Search for the cell housing the specified text and yield its [x, y] center coordinate. 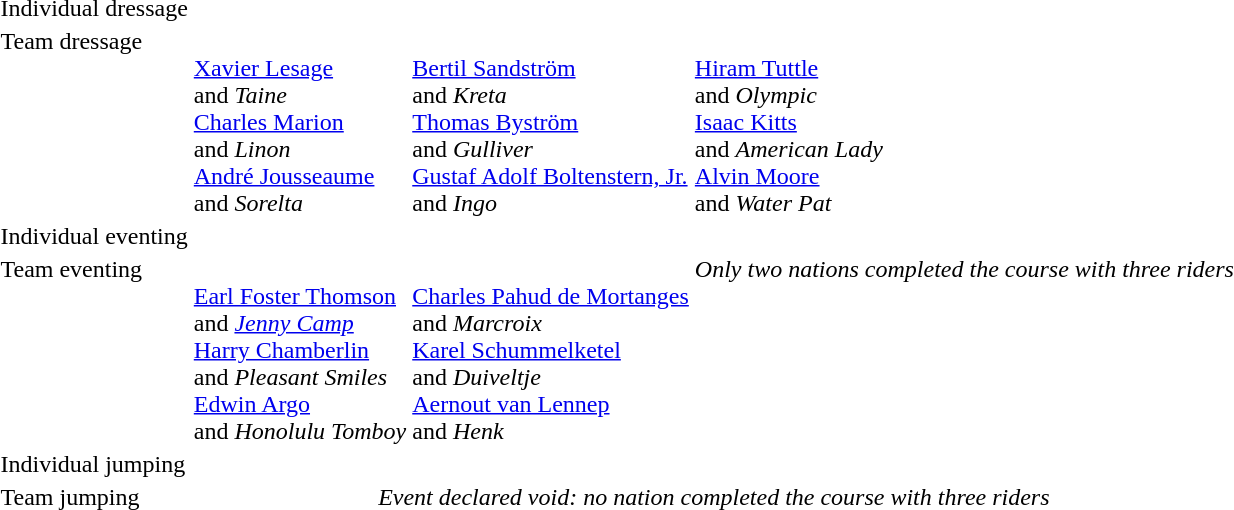
Bertil Sandström and Kreta Thomas Byström and Gulliver Gustaf Adolf Boltenstern, Jr. and Ingo [551, 122]
Earl Foster Thomson and Jenny Camp Harry Chamberlin and Pleasant Smiles Edwin Argo and Honolulu Tomboy [300, 350]
Xavier Lesage and Taine Charles Marion and Linon André Jousseaume and Sorelta [300, 122]
Charles Pahud de Mortanges and Marcroix Karel Schummelketel and Duiveltje Aernout van Lennep and Henk [551, 350]
